Search for the cell housing the specified text and yield its (x, y) center coordinate. 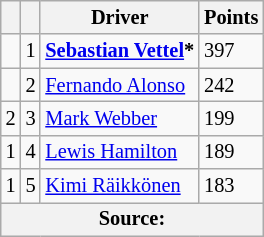
199 (231, 118)
4 (31, 152)
Mark Webber (120, 118)
Sebastian Vettel* (120, 51)
Lewis Hamilton (120, 152)
242 (231, 85)
Points (231, 17)
189 (231, 152)
5 (31, 186)
Kimi Räikkönen (120, 186)
Fernando Alonso (120, 85)
Driver (120, 17)
3 (31, 118)
397 (231, 51)
183 (231, 186)
Source: (132, 219)
